From the cell containing the given text, extract its center point as [X, Y] coordinate. 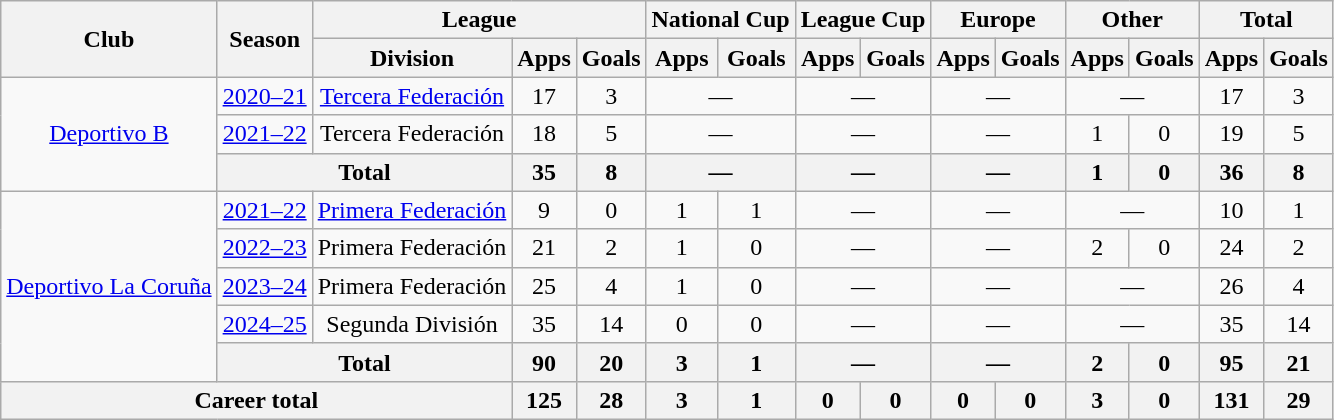
2024–25 [264, 324]
9 [544, 210]
2022–23 [264, 248]
Segunda División [412, 324]
2020–21 [264, 96]
125 [544, 400]
20 [611, 362]
Europe [998, 20]
25 [544, 286]
Season [264, 39]
Other [1132, 20]
Club [109, 39]
National Cup [720, 20]
90 [544, 362]
36 [1231, 172]
Career total [256, 400]
League [479, 20]
Division [412, 58]
28 [611, 400]
95 [1231, 362]
131 [1231, 400]
18 [544, 134]
19 [1231, 134]
29 [1299, 400]
26 [1231, 286]
10 [1231, 210]
League Cup [863, 20]
Deportivo B [109, 134]
24 [1231, 248]
2023–24 [264, 286]
Deportivo La Coruña [109, 286]
